Pinpoint the cell where the given text exists, returning its (x, y) midpoint coordinate. 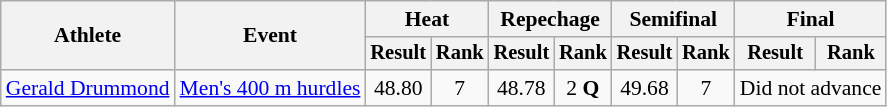
Heat (426, 19)
Semifinal (674, 19)
Repechage (550, 19)
48.80 (398, 88)
Final (811, 19)
Event (270, 36)
2 Q (583, 88)
Gerald Drummond (88, 88)
49.68 (645, 88)
Did not advance (811, 88)
Men's 400 m hurdles (270, 88)
48.78 (522, 88)
Athlete (88, 36)
